For the text-containing cell, return its midpoint in [X, Y] coordinate format. 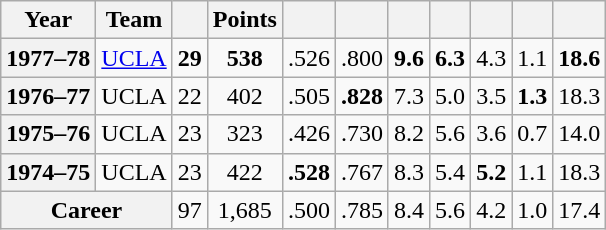
1.3 [532, 96]
0.7 [532, 134]
5.0 [450, 96]
1976–77 [48, 96]
29 [190, 58]
4.3 [492, 58]
7.3 [408, 96]
.800 [362, 58]
3.6 [492, 134]
5.4 [450, 172]
1,685 [244, 210]
323 [244, 134]
.426 [308, 134]
402 [244, 96]
Year [48, 20]
422 [244, 172]
.526 [308, 58]
8.4 [408, 210]
3.5 [492, 96]
.828 [362, 96]
22 [190, 96]
Points [244, 20]
1974–75 [48, 172]
4.2 [492, 210]
1.0 [532, 210]
Career [86, 210]
8.3 [408, 172]
.505 [308, 96]
6.3 [450, 58]
1977–78 [48, 58]
5.2 [492, 172]
1975–76 [48, 134]
.528 [308, 172]
538 [244, 58]
17.4 [580, 210]
97 [190, 210]
.785 [362, 210]
9.6 [408, 58]
.730 [362, 134]
.767 [362, 172]
.500 [308, 210]
Team [134, 20]
18.6 [580, 58]
8.2 [408, 134]
14.0 [580, 134]
